Determine the [x, y] coordinate at the center of the cell enclosing the given text.  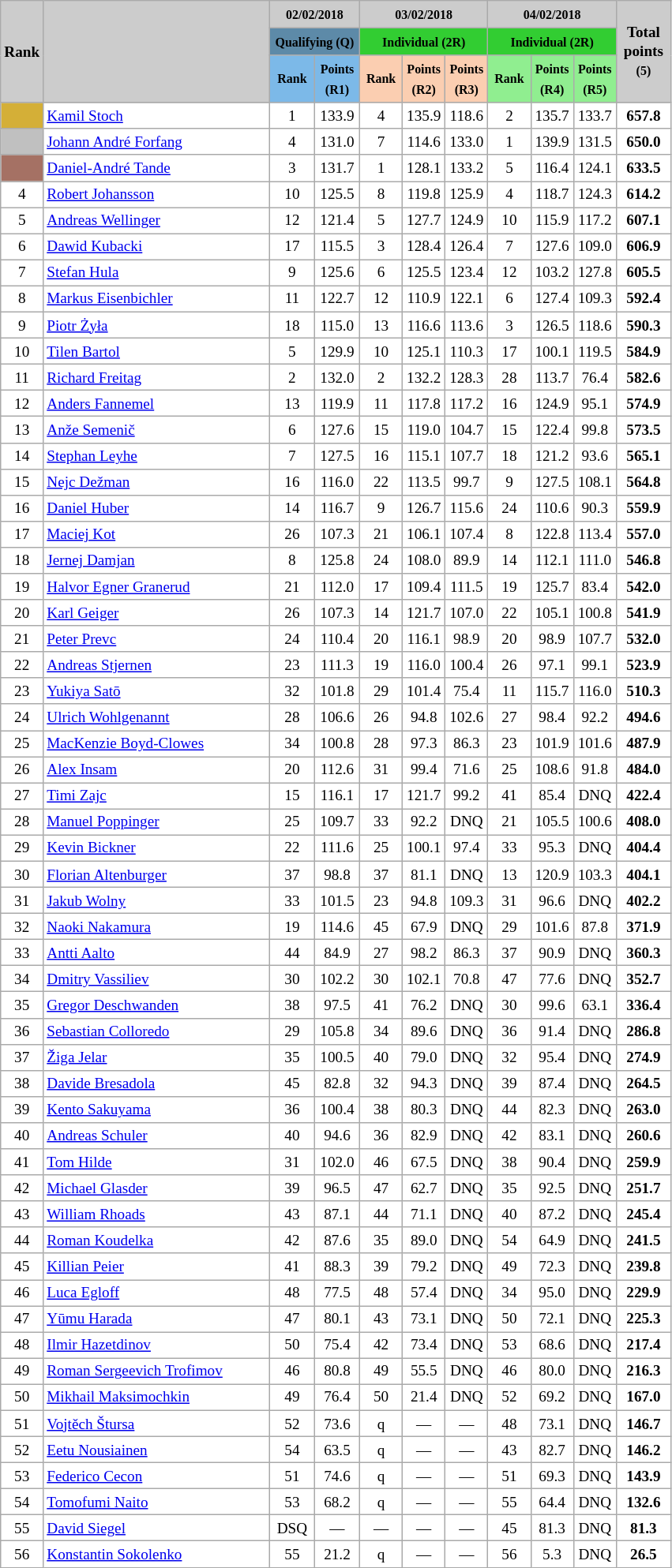
217.4 [643, 1345]
Points(R2) [424, 79]
100.6 [595, 822]
109.7 [336, 822]
102.1 [424, 979]
71.1 [424, 1214]
95.0 [552, 1293]
133.2 [467, 167]
5.3 [552, 1555]
101.5 [336, 900]
260.6 [643, 1135]
131.0 [336, 142]
119.5 [595, 350]
Kamil Stoch [156, 115]
422.4 [643, 795]
Ulrich Wohlgenannt [156, 717]
360.3 [643, 952]
557.0 [643, 533]
83.1 [552, 1135]
95.4 [552, 1057]
546.8 [643, 560]
67.9 [424, 926]
573.5 [643, 429]
Points(R4) [552, 79]
101.9 [552, 743]
127.4 [552, 298]
Yūmu Harada [156, 1318]
111.3 [336, 664]
93.6 [595, 456]
Richard Freitag [156, 377]
116.6 [424, 325]
132.0 [336, 377]
99.4 [424, 769]
74.6 [336, 1476]
Tilen Bartol [156, 350]
112.0 [336, 586]
103.3 [595, 874]
565.1 [643, 456]
119.0 [424, 429]
DSQ [292, 1528]
Luca Egloff [156, 1293]
04/02/2018 [552, 14]
167.0 [643, 1397]
487.9 [643, 743]
132.6 [643, 1501]
Andreas Wellinger [156, 221]
614.2 [643, 194]
Andreas Schuler [156, 1135]
98.4 [552, 717]
Florian Altenburger [156, 874]
64.4 [552, 1501]
119.9 [336, 404]
68.2 [336, 1501]
402.2 [643, 900]
02/02/2018 [314, 14]
97.1 [552, 664]
Kento Sakuyama [156, 1110]
96.5 [336, 1188]
Daniel-André Tande [156, 167]
98.2 [424, 952]
Tom Hilde [156, 1162]
89.9 [467, 560]
117.8 [424, 404]
Ilmir Hazetdinov [156, 1345]
90.4 [552, 1162]
97.4 [467, 848]
125.1 [424, 350]
Karl Geiger [156, 612]
404.4 [643, 848]
115.6 [467, 508]
633.5 [643, 167]
146.2 [643, 1449]
102.0 [336, 1162]
Timi Zajc [156, 795]
99.1 [595, 664]
83.4 [595, 586]
404.1 [643, 874]
63.5 [336, 1449]
Gregor Deschwanden [156, 1005]
95.1 [595, 404]
352.7 [643, 979]
62.7 [424, 1188]
111.0 [595, 560]
115.0 [336, 325]
69.3 [552, 1476]
Antti Aalto [156, 952]
Peter Prevc [156, 639]
510.3 [643, 691]
Halvor Egner Granerud [156, 586]
Jakub Wolny [156, 900]
Naoki Nakamura [156, 926]
133.7 [595, 115]
84.9 [336, 952]
336.4 [643, 1005]
131.5 [595, 142]
118.7 [552, 194]
Jernej Damjan [156, 560]
Stefan Hula [156, 273]
Mikhail Maksimochkin [156, 1397]
Stephan Leyhe [156, 456]
110.3 [467, 350]
Anže Semenič [156, 429]
68.6 [552, 1345]
Markus Eisenbichler [156, 298]
79.0 [424, 1057]
99.7 [467, 481]
72.3 [552, 1266]
Roman Koudelka [156, 1241]
115.9 [552, 221]
Tomofumi Naito [156, 1501]
57.4 [424, 1293]
David Siegel [156, 1528]
99.2 [467, 795]
126.4 [467, 246]
113.6 [467, 325]
113.7 [552, 377]
91.8 [595, 769]
264.5 [643, 1083]
229.9 [643, 1293]
Eetu Nousiainen [156, 1449]
87.6 [336, 1241]
102.6 [467, 717]
129.9 [336, 350]
92.5 [552, 1188]
Michael Glasder [156, 1188]
99.8 [595, 429]
119.8 [424, 194]
94.3 [424, 1083]
99.6 [552, 1005]
101.8 [336, 691]
133.0 [467, 142]
523.9 [643, 664]
115.5 [336, 246]
Daniel Huber [156, 508]
124.3 [595, 194]
122.8 [552, 533]
115.7 [552, 691]
Kevin Bickner [156, 848]
82.9 [424, 1135]
605.5 [643, 273]
123.4 [467, 273]
484.0 [643, 769]
584.9 [643, 350]
128.3 [467, 377]
122.4 [552, 429]
91.4 [552, 1031]
239.8 [643, 1266]
89.6 [424, 1031]
112.1 [552, 560]
124.1 [595, 167]
109.4 [424, 586]
121.2 [552, 456]
127.7 [424, 221]
Federico Cecon [156, 1476]
80.0 [552, 1372]
Dmitry Vassiliev [156, 979]
607.1 [643, 221]
Killian Peier [156, 1266]
574.9 [643, 404]
132.2 [424, 377]
559.9 [643, 508]
94.6 [336, 1135]
216.3 [643, 1372]
79.2 [424, 1266]
100.5 [336, 1057]
82.7 [552, 1449]
102.2 [336, 979]
108.1 [595, 481]
225.3 [643, 1318]
MacKenzie Boyd-Clowes [156, 743]
116.4 [552, 167]
90.9 [552, 952]
120.9 [552, 874]
126.5 [552, 325]
Yukiya Satō [156, 691]
Vojtěch Štursa [156, 1424]
69.2 [552, 1397]
63.1 [595, 1005]
135.9 [424, 115]
Konstantin Sokolenko [156, 1555]
116.7 [336, 508]
108.6 [552, 769]
122.1 [467, 298]
108.0 [424, 560]
96.6 [552, 900]
Dawid Kubacki [156, 246]
241.5 [643, 1241]
67.5 [424, 1162]
564.8 [643, 481]
Points(R5) [595, 79]
107.0 [467, 612]
Davide Bresadola [156, 1083]
105.8 [336, 1031]
73.4 [424, 1345]
111.5 [467, 586]
408.0 [643, 822]
Alex Insam [156, 769]
143.9 [643, 1476]
245.4 [643, 1214]
97.5 [336, 1005]
541.9 [643, 612]
71.6 [467, 769]
70.8 [467, 979]
650.0 [643, 142]
William Rhoads [156, 1214]
105.5 [552, 822]
87.2 [552, 1214]
Žiga Jelar [156, 1057]
82.3 [552, 1110]
87.8 [595, 926]
263.0 [643, 1110]
Totalpoints(5) [643, 52]
97.3 [424, 743]
146.7 [643, 1424]
80.8 [336, 1372]
80.3 [424, 1110]
89.0 [424, 1241]
Johann André Forfang [156, 142]
110.4 [336, 639]
110.9 [424, 298]
101.4 [424, 691]
Maciej Kot [156, 533]
113.5 [424, 481]
542.0 [643, 586]
72.1 [552, 1318]
135.7 [552, 115]
Points(R1) [336, 79]
128.1 [424, 167]
Anders Fannemel [156, 404]
259.9 [643, 1162]
115.1 [424, 456]
81.1 [424, 874]
104.7 [467, 429]
657.8 [643, 115]
125.9 [467, 194]
113.4 [595, 533]
Roman Sergeevich Trofimov [156, 1372]
106.6 [336, 717]
98.8 [336, 874]
127.8 [595, 273]
126.7 [424, 508]
76.2 [424, 1005]
121.4 [336, 221]
122.7 [336, 298]
Robert Johansson [156, 194]
532.0 [643, 639]
125.8 [336, 560]
103.2 [552, 273]
03/02/2018 [423, 14]
87.4 [552, 1083]
371.9 [643, 926]
105.1 [552, 612]
64.9 [552, 1241]
82.8 [336, 1083]
109.0 [595, 246]
274.9 [643, 1057]
90.3 [595, 508]
110.6 [552, 508]
139.9 [552, 142]
80.1 [336, 1318]
286.8 [643, 1031]
125.6 [336, 273]
73.6 [336, 1424]
95.3 [552, 848]
112.6 [336, 769]
55.5 [424, 1372]
87.1 [336, 1214]
494.6 [643, 717]
85.4 [552, 795]
590.3 [643, 325]
Nejc Dežman [156, 481]
Manuel Poppinger [156, 822]
133.9 [336, 115]
582.6 [643, 377]
251.7 [643, 1188]
77.6 [552, 979]
21.4 [424, 1397]
606.9 [643, 246]
Sebastian Colloredo [156, 1031]
107.4 [467, 533]
Points(R3) [467, 79]
88.3 [336, 1266]
131.7 [336, 167]
111.6 [336, 848]
Qualifying (Q) [314, 41]
26.5 [643, 1555]
Andreas Stjernen [156, 664]
106.1 [424, 533]
125.7 [552, 586]
592.4 [643, 298]
Piotr Żyła [156, 325]
77.5 [336, 1293]
128.4 [424, 246]
21.2 [336, 1555]
